Locate the cell with the specified text and output its [x, y] center coordinate. 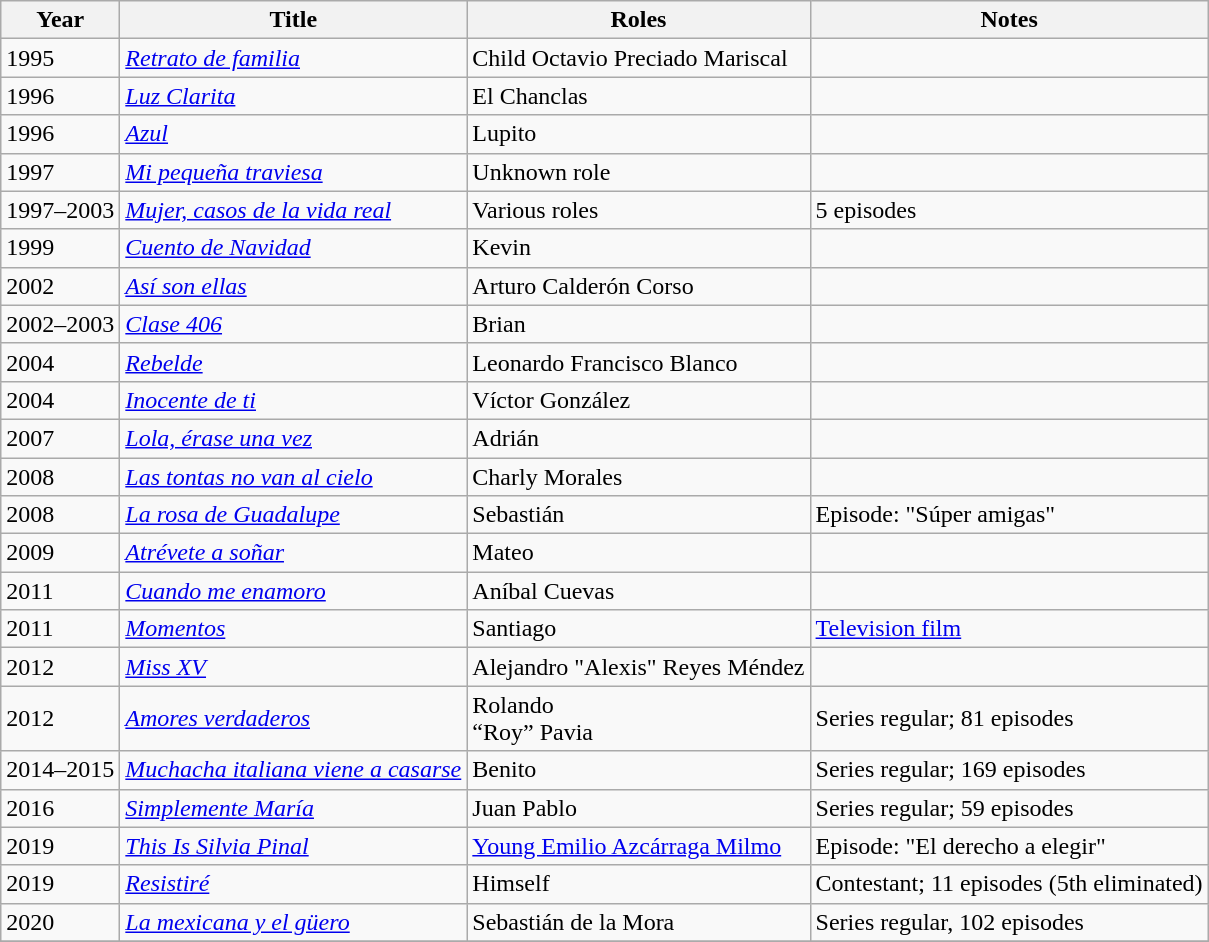
Series regular, 102 episodes [1009, 922]
Atrévete a soñar [294, 553]
2014–2015 [60, 770]
2007 [60, 438]
Young Emilio Azcárraga Milmo [638, 846]
Cuento de Navidad [294, 248]
1995 [60, 58]
Miss XV [294, 667]
Himself [638, 884]
Santiago [638, 629]
Rolando“Roy” Pavia [638, 718]
Rebelde [294, 362]
2016 [60, 808]
2002 [60, 286]
Luz Clarita [294, 96]
Leonardo Francisco Blanco [638, 362]
Aníbal Cuevas [638, 591]
Las tontas no van al cielo [294, 477]
El Chanclas [638, 96]
Momentos [294, 629]
Mi pequeña traviesa [294, 172]
5 episodes [1009, 210]
2009 [60, 553]
Child Octavio Preciado Mariscal [638, 58]
2002–2003 [60, 324]
Television film [1009, 629]
1997 [60, 172]
2020 [60, 922]
Year [60, 20]
Arturo Calderón Corso [638, 286]
Sebastián de la Mora [638, 922]
Contestant; 11 episodes (5th eliminated) [1009, 884]
Title [294, 20]
Víctor González [638, 400]
Episode: "El derecho a elegir" [1009, 846]
Benito [638, 770]
Lupito [638, 134]
Series regular; 59 episodes [1009, 808]
Brian [638, 324]
Episode: "Súper amigas" [1009, 515]
Unknown role [638, 172]
Inocente de ti [294, 400]
Various roles [638, 210]
La mexicana y el güero [294, 922]
Kevin [638, 248]
Muchacha italiana viene a casarse [294, 770]
Adrián [638, 438]
Retrato de familia [294, 58]
Juan Pablo [638, 808]
1999 [60, 248]
Lola, érase una vez [294, 438]
Clase 406 [294, 324]
Amores verdaderos [294, 718]
Resistiré [294, 884]
Alejandro "Alexis" Reyes Méndez [638, 667]
Series regular; 81 episodes [1009, 718]
Charly Morales [638, 477]
1997–2003 [60, 210]
Series regular; 169 episodes [1009, 770]
Azul [294, 134]
Notes [1009, 20]
Roles [638, 20]
Mujer, casos de la vida real [294, 210]
Cuando me enamoro [294, 591]
Sebastián [638, 515]
La rosa de Guadalupe [294, 515]
Así son ellas [294, 286]
Mateo [638, 553]
This Is Silvia Pinal [294, 846]
Simplemente María [294, 808]
